Return [x, y] of the center of cell containing provided text 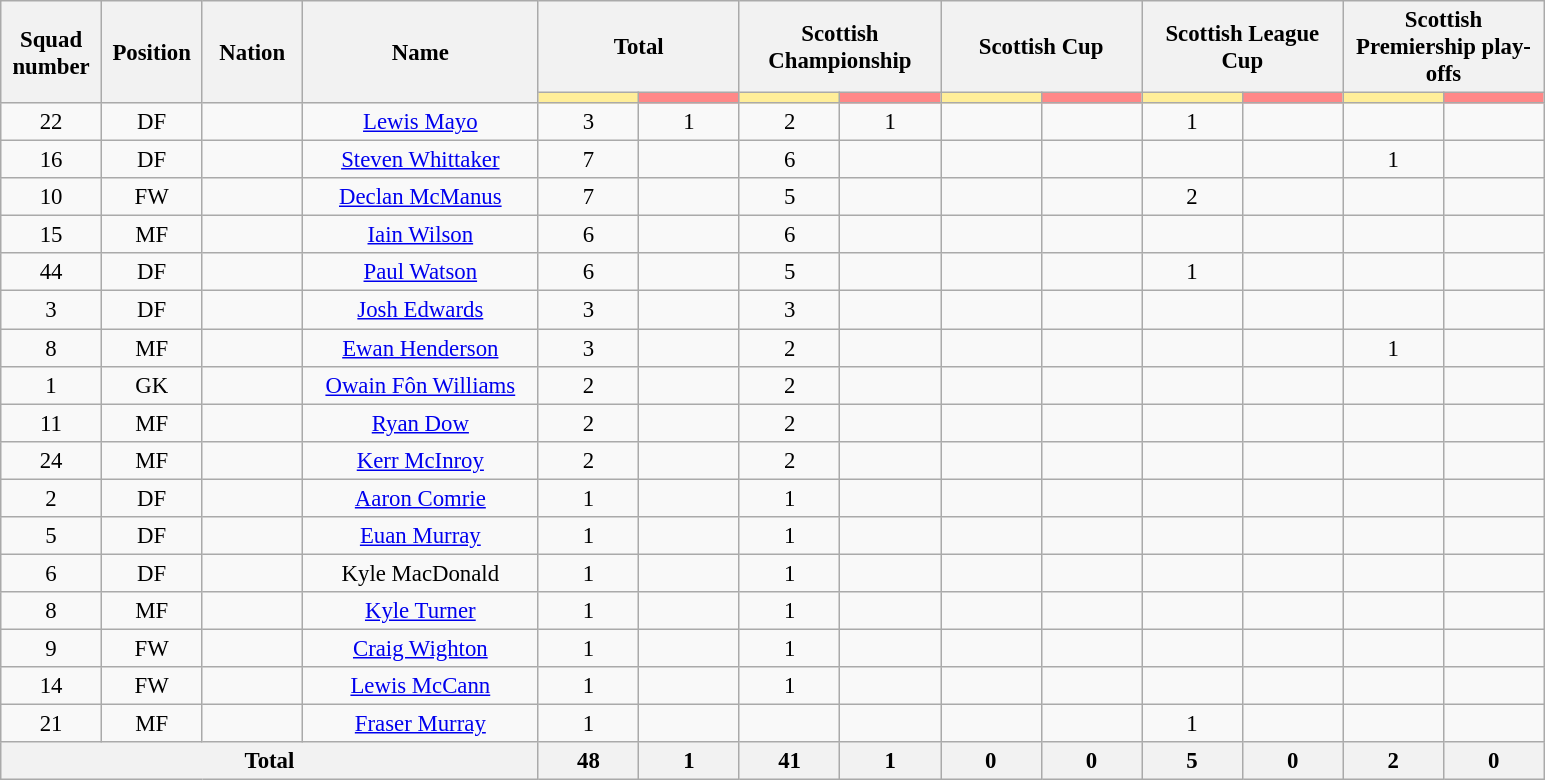
Lewis Mayo [421, 122]
11 [52, 423]
Craig Wighton [421, 648]
10 [52, 197]
Scottish Premiership play-offs [1444, 47]
15 [52, 235]
Fraser Murray [421, 724]
Ewan Henderson [421, 348]
14 [52, 686]
22 [52, 122]
21 [52, 724]
24 [52, 460]
Scottish Championship [840, 47]
Euan Murray [421, 536]
41 [790, 761]
Squad number [52, 52]
Aaron Comrie [421, 498]
Kerr McInroy [421, 460]
Iain Wilson [421, 235]
GK [152, 385]
Name [421, 52]
Lewis McCann [421, 686]
Ryan Dow [421, 423]
Scottish Cup [1040, 47]
Kyle Turner [421, 611]
Nation [252, 52]
16 [52, 160]
Declan McManus [421, 197]
9 [52, 648]
Paul Watson [421, 273]
Position [152, 52]
Scottish League Cup [1242, 47]
Steven Whittaker [421, 160]
44 [52, 273]
Josh Edwards [421, 310]
Owain Fôn Williams [421, 385]
48 [588, 761]
Kyle MacDonald [421, 573]
